Find where the given text appears and provide that cell's center as (x, y) coordinate. 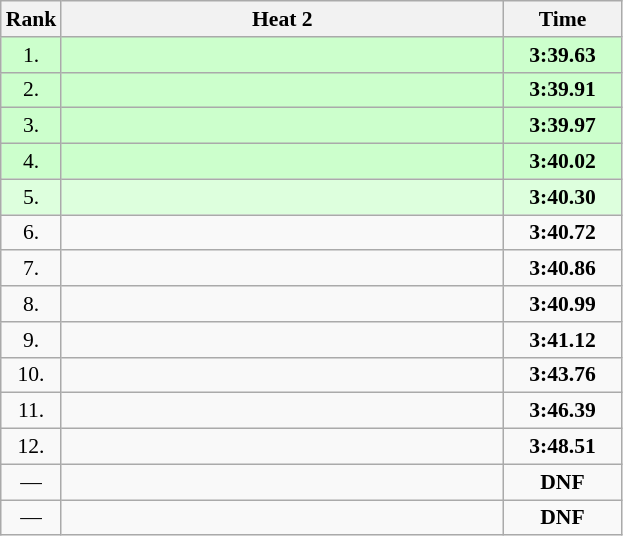
3:48.51 (562, 447)
12. (32, 447)
11. (32, 411)
5. (32, 197)
10. (32, 375)
3:40.72 (562, 233)
Time (562, 19)
3:39.63 (562, 55)
3:40.99 (562, 304)
3:40.86 (562, 269)
3. (32, 126)
7. (32, 269)
Heat 2 (282, 19)
1. (32, 55)
3:40.02 (562, 162)
9. (32, 340)
4. (32, 162)
3:43.76 (562, 375)
6. (32, 233)
3:39.97 (562, 126)
Rank (32, 19)
2. (32, 90)
3:39.91 (562, 90)
8. (32, 304)
3:41.12 (562, 340)
3:46.39 (562, 411)
3:40.30 (562, 197)
